Identify which cell holds the provided text, then report its (X, Y) central coordinate. 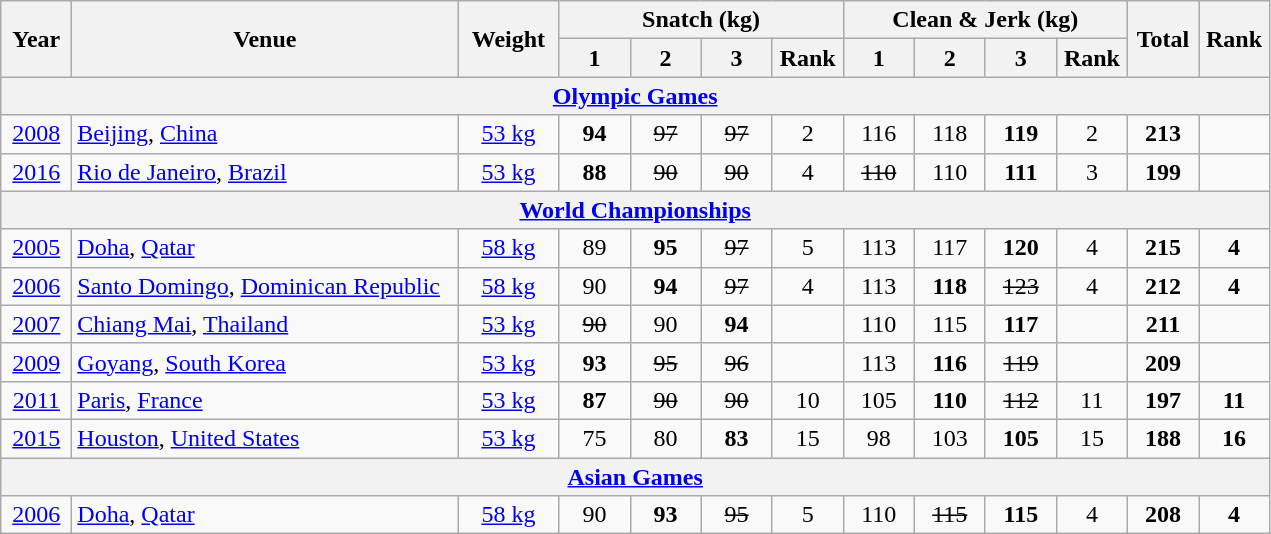
211 (1162, 324)
123 (1020, 286)
209 (1162, 362)
2007 (36, 324)
199 (1162, 172)
Olympic Games (636, 96)
213 (1162, 134)
Clean & Jerk (kg) (985, 20)
Year (36, 39)
89 (594, 248)
197 (1162, 400)
2015 (36, 438)
120 (1020, 248)
Snatch (kg) (701, 20)
Beijing, China (265, 134)
Houston, United States (265, 438)
103 (950, 438)
2008 (36, 134)
2011 (36, 400)
16 (1234, 438)
10 (808, 400)
112 (1020, 400)
215 (1162, 248)
Venue (265, 39)
188 (1162, 438)
2009 (36, 362)
88 (594, 172)
Goyang, South Korea (265, 362)
Asian Games (636, 477)
83 (736, 438)
Rio de Janeiro, Brazil (265, 172)
96 (736, 362)
World Championships (636, 210)
2005 (36, 248)
Total (1162, 39)
75 (594, 438)
2016 (36, 172)
212 (1162, 286)
87 (594, 400)
98 (878, 438)
208 (1162, 515)
Paris, France (265, 400)
80 (666, 438)
Chiang Mai, Thailand (265, 324)
111 (1020, 172)
Weight (508, 39)
Santo Domingo, Dominican Republic (265, 286)
